Find where the given text appears and provide that cell's center as (X, Y) coordinate. 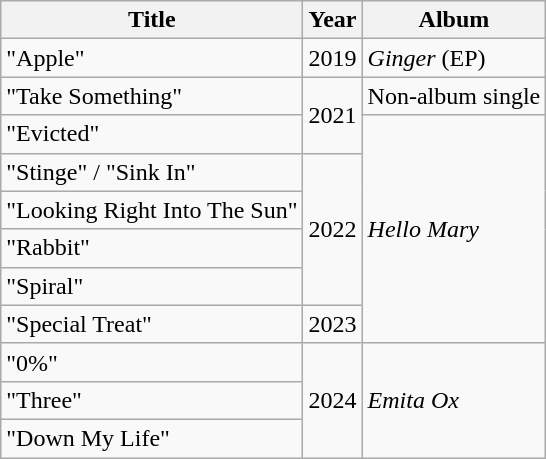
"Rabbit" (152, 248)
2022 (332, 229)
"Looking Right Into The Sun" (152, 210)
"Evicted" (152, 134)
Non-album single (454, 96)
Hello Mary (454, 229)
"Apple" (152, 58)
Emita Ox (454, 400)
"Take Something" (152, 96)
Ginger (EP) (454, 58)
"0%" (152, 362)
Year (332, 20)
2021 (332, 115)
"Spiral" (152, 286)
2019 (332, 58)
"Down My Life" (152, 438)
2023 (332, 324)
"Stinge" / "Sink In" (152, 172)
Album (454, 20)
2024 (332, 400)
"Special Treat" (152, 324)
Title (152, 20)
"Three" (152, 400)
